Detect which cell encompasses the target text, then output its (X, Y) center coordinate. 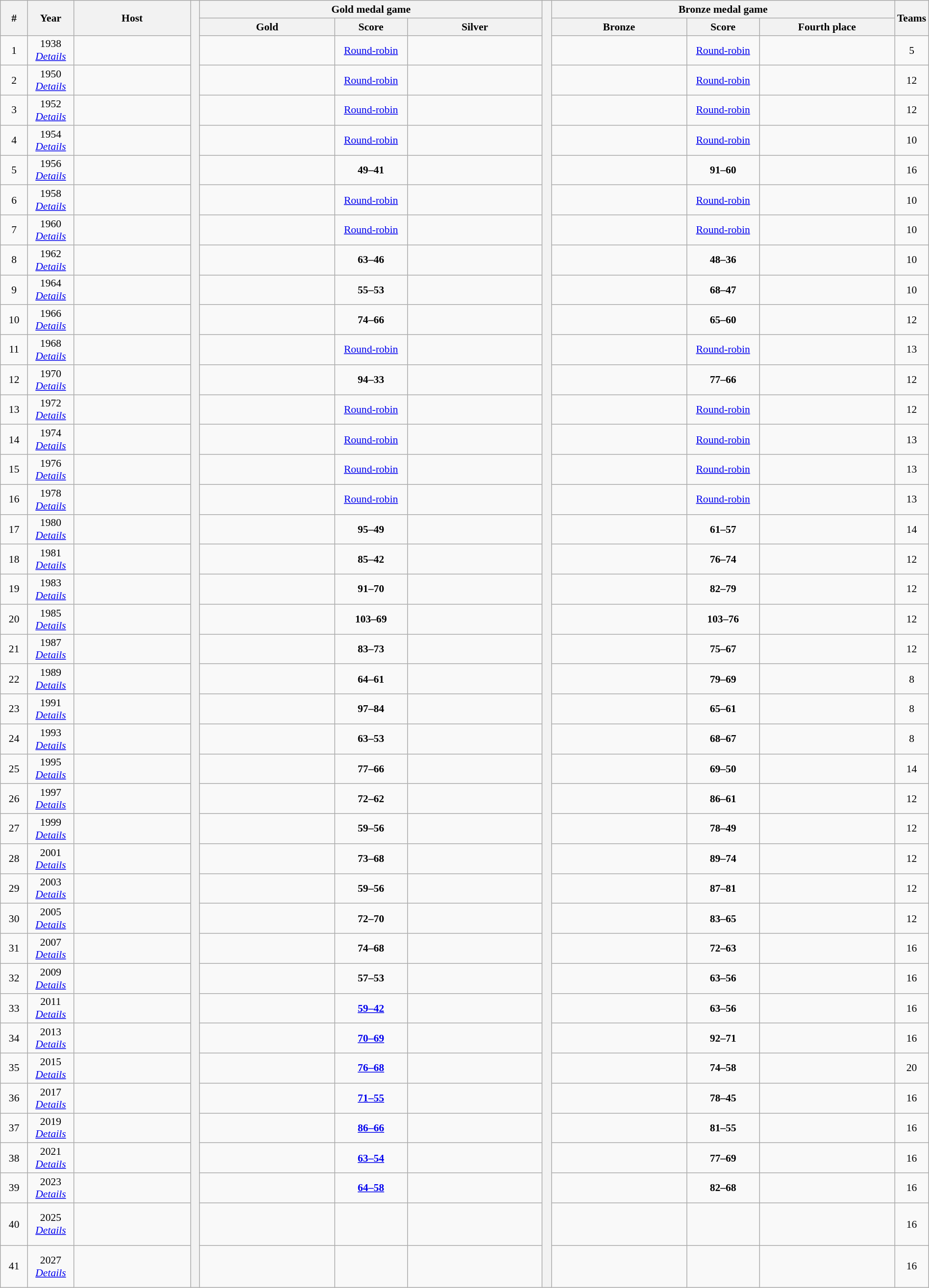
38 (14, 1158)
34 (14, 1038)
1974 Details (51, 440)
18 (14, 559)
2019 Details (51, 1128)
85–42 (371, 559)
97–84 (371, 709)
2015 Details (51, 1069)
57–53 (371, 978)
91–70 (371, 590)
2003 Details (51, 888)
Silver (475, 27)
9 (14, 290)
86–61 (723, 799)
63–54 (371, 1158)
64–58 (371, 1188)
Teams (911, 18)
1968 Details (51, 350)
65–60 (723, 320)
92–71 (723, 1038)
30 (14, 919)
2005 Details (51, 919)
1993 Details (51, 739)
74–66 (371, 320)
3 (14, 111)
23 (14, 709)
76–74 (723, 559)
81–55 (723, 1128)
33 (14, 1008)
29 (14, 888)
78–45 (723, 1098)
73–68 (371, 859)
1989 Details (51, 679)
77–69 (723, 1158)
71–55 (371, 1098)
68–67 (723, 739)
Bronze (619, 27)
103–76 (723, 619)
2017 Details (51, 1098)
37 (14, 1128)
63–53 (371, 739)
79–69 (723, 679)
Bronze medal game (723, 9)
21 (14, 649)
1981 Details (51, 559)
91–60 (723, 170)
36 (14, 1098)
32 (14, 978)
25 (14, 769)
2025 Details (51, 1224)
1987 Details (51, 649)
1976 Details (51, 469)
74–58 (723, 1069)
72–70 (371, 919)
Gold medal game (371, 9)
15 (14, 469)
1999 Details (51, 829)
95–49 (371, 529)
1958 Details (51, 200)
61–57 (723, 529)
72–62 (371, 799)
28 (14, 859)
1983 Details (51, 590)
2009 Details (51, 978)
2007 Details (51, 948)
48–36 (723, 260)
72–63 (723, 948)
87–81 (723, 888)
65–61 (723, 709)
6 (14, 200)
74–68 (371, 948)
1980 Details (51, 529)
69–50 (723, 769)
82–79 (723, 590)
1938 Details (51, 50)
1972 Details (51, 409)
78–49 (723, 829)
Host (132, 18)
1970 Details (51, 380)
1962 Details (51, 260)
Fourth place (827, 27)
# (14, 18)
86–66 (371, 1128)
55–53 (371, 290)
2021 Details (51, 1158)
1950 Details (51, 80)
76–68 (371, 1069)
64–61 (371, 679)
59–42 (371, 1008)
70–69 (371, 1038)
1997 Details (51, 799)
1978 Details (51, 500)
1954 Details (51, 140)
22 (14, 679)
83–73 (371, 649)
2027 Details (51, 1266)
1964 Details (51, 290)
1956 Details (51, 170)
17 (14, 529)
2013 Details (51, 1038)
27 (14, 829)
2001 Details (51, 859)
83–65 (723, 919)
82–68 (723, 1188)
1966 Details (51, 320)
Year (51, 18)
49–41 (371, 170)
2023 Details (51, 1188)
68–47 (723, 290)
26 (14, 799)
19 (14, 590)
63–46 (371, 260)
1 (14, 50)
2 (14, 80)
103–69 (371, 619)
75–67 (723, 649)
24 (14, 739)
4 (14, 140)
31 (14, 948)
89–74 (723, 859)
35 (14, 1069)
1985 Details (51, 619)
1952 Details (51, 111)
41 (14, 1266)
94–33 (371, 380)
11 (14, 350)
Gold (268, 27)
1960 Details (51, 230)
1995 Details (51, 769)
1991 Details (51, 709)
39 (14, 1188)
40 (14, 1224)
7 (14, 230)
2011 Details (51, 1008)
